Capture the cell that displays the provided text and extract its [x, y] central coordinate. 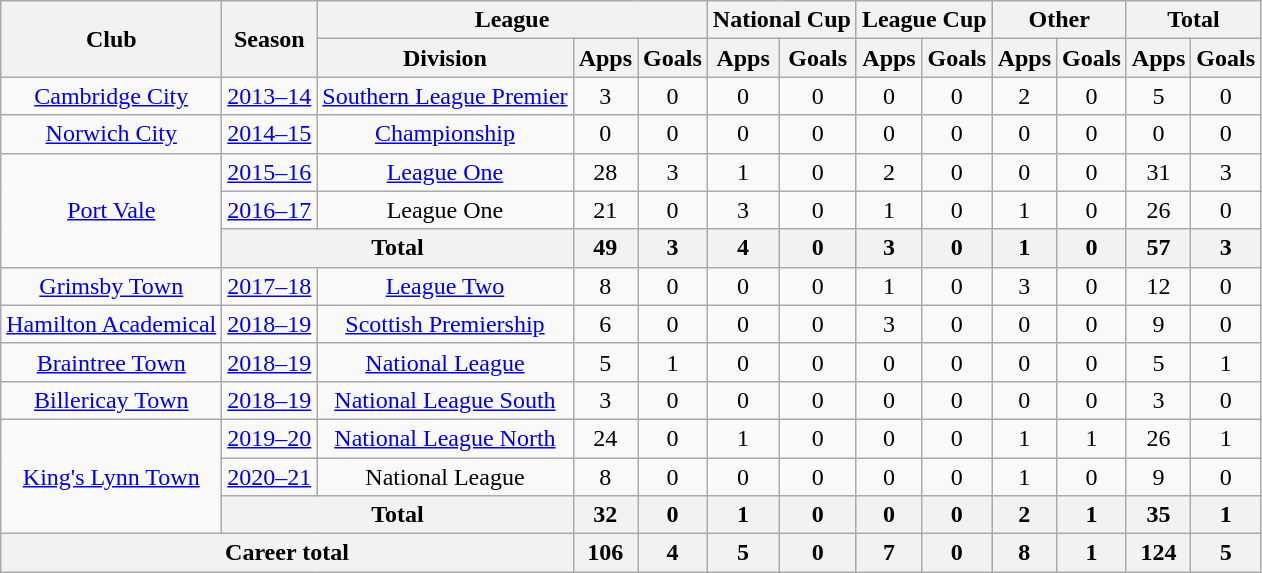
League Cup [924, 20]
Southern League Premier [445, 96]
2016–17 [270, 210]
32 [605, 515]
7 [888, 553]
49 [605, 248]
Norwich City [112, 134]
Braintree Town [112, 362]
57 [1158, 248]
National Cup [782, 20]
King's Lynn Town [112, 476]
28 [605, 172]
Hamilton Academical [112, 324]
Scottish Premiership [445, 324]
National League North [445, 438]
2014–15 [270, 134]
Career total [287, 553]
League [512, 20]
2017–18 [270, 286]
Division [445, 58]
Other [1059, 20]
2020–21 [270, 477]
League Two [445, 286]
Billericay Town [112, 400]
124 [1158, 553]
21 [605, 210]
6 [605, 324]
Cambridge City [112, 96]
National League South [445, 400]
35 [1158, 515]
12 [1158, 286]
106 [605, 553]
Port Vale [112, 210]
Season [270, 39]
Grimsby Town [112, 286]
31 [1158, 172]
Championship [445, 134]
2013–14 [270, 96]
Club [112, 39]
24 [605, 438]
2019–20 [270, 438]
2015–16 [270, 172]
